Provide the [X, Y] coordinate of the cell's center where the given text is located.  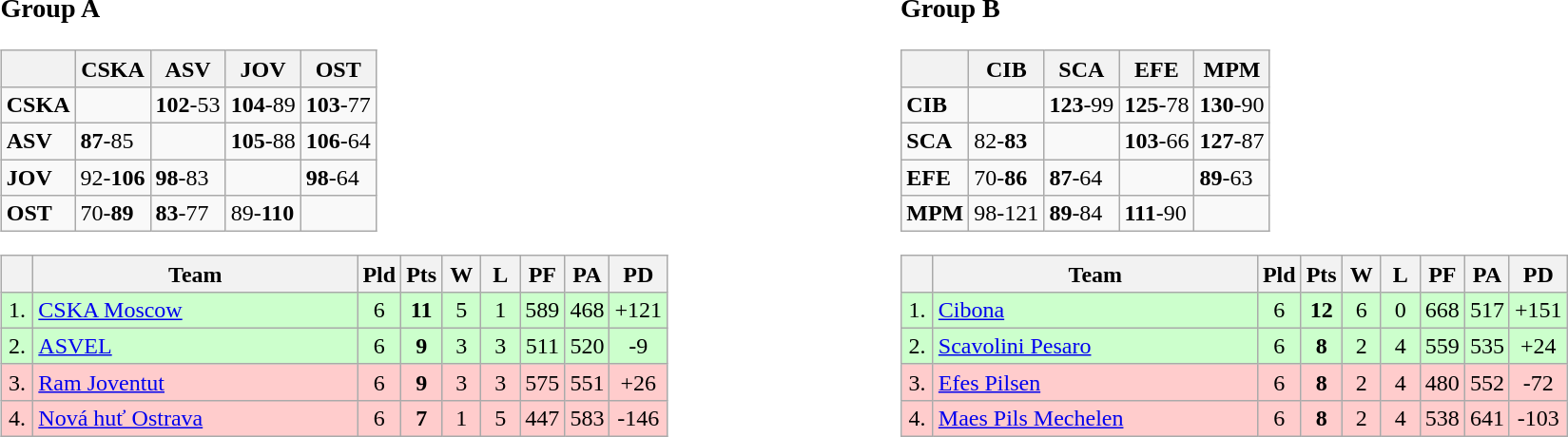
98-83 [188, 178]
CSKA Moscow [196, 310]
89-63 [1232, 178]
83-77 [188, 214]
125-78 [1156, 104]
105-88 [262, 142]
551 [588, 382]
0 [1400, 310]
Nová huť Ostrava [196, 418]
127-87 [1232, 142]
641 [1487, 418]
583 [588, 418]
103-66 [1156, 142]
-103 [1539, 418]
552 [1487, 382]
538 [1442, 418]
87-64 [1082, 178]
Scavolini Pesaro [1095, 346]
89-84 [1082, 214]
520 [588, 346]
106-64 [339, 142]
11 [422, 310]
447 [542, 418]
-146 [639, 418]
103-77 [339, 104]
92-106 [112, 178]
98-121 [1006, 214]
575 [542, 382]
-9 [639, 346]
589 [542, 310]
Maes Pils Mechelen [1095, 418]
98-64 [339, 178]
82-83 [1006, 142]
517 [1487, 310]
87-85 [112, 142]
70-89 [112, 214]
Efes Pilsen [1095, 382]
511 [542, 346]
+151 [1539, 310]
-72 [1539, 382]
535 [1487, 346]
89-110 [262, 214]
Cibona [1095, 310]
559 [1442, 346]
111-90 [1156, 214]
468 [588, 310]
123-99 [1082, 104]
7 [422, 418]
668 [1442, 310]
+26 [639, 382]
ASVEL [196, 346]
102-53 [188, 104]
70-86 [1006, 178]
130-90 [1232, 104]
Ram Joventut [196, 382]
104-89 [262, 104]
+24 [1539, 346]
12 [1322, 310]
+121 [639, 310]
480 [1442, 382]
